From the cell containing the given text, extract its center point as (x, y) coordinate. 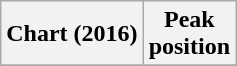
Chart (2016) (72, 34)
Peakposition (189, 34)
